Extract the (X, Y) coordinate from the center of the cell holding the provided text.  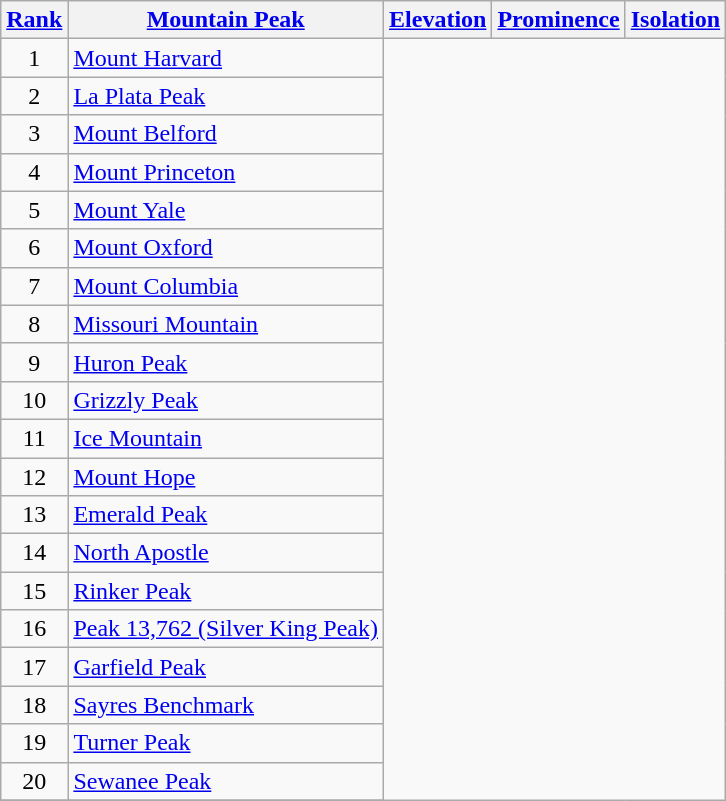
Huron Peak (226, 362)
Mountain Peak (226, 20)
13 (34, 515)
Mount Oxford (226, 248)
La Plata Peak (226, 96)
Mount Belford (226, 134)
3 (34, 134)
Rinker Peak (226, 591)
8 (34, 324)
18 (34, 705)
Grizzly Peak (226, 400)
6 (34, 248)
Peak 13,762 (Silver King Peak) (226, 629)
10 (34, 400)
Garfield Peak (226, 667)
15 (34, 591)
5 (34, 210)
Mount Harvard (226, 58)
Elevation (438, 20)
16 (34, 629)
17 (34, 667)
11 (34, 438)
1 (34, 58)
Emerald Peak (226, 515)
Rank (34, 20)
Missouri Mountain (226, 324)
Sewanee Peak (226, 781)
Ice Mountain (226, 438)
Mount Columbia (226, 286)
Turner Peak (226, 743)
9 (34, 362)
4 (34, 172)
12 (34, 477)
Sayres Benchmark (226, 705)
Isolation (675, 20)
Mount Hope (226, 477)
7 (34, 286)
19 (34, 743)
Mount Yale (226, 210)
North Apostle (226, 553)
14 (34, 553)
2 (34, 96)
20 (34, 781)
Prominence (558, 20)
Mount Princeton (226, 172)
